For the text-containing cell, return its midpoint in (X, Y) coordinate format. 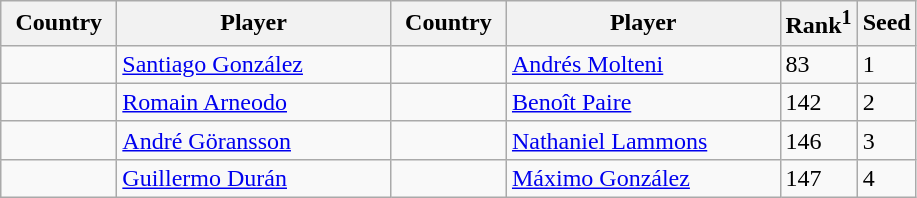
Nathaniel Lammons (643, 140)
Rank1 (818, 24)
147 (818, 178)
Romain Arneodo (254, 102)
Seed (886, 24)
142 (818, 102)
Benoît Paire (643, 102)
Andrés Molteni (643, 64)
83 (818, 64)
Máximo González (643, 178)
Guillermo Durán (254, 178)
146 (818, 140)
André Göransson (254, 140)
3 (886, 140)
Santiago González (254, 64)
4 (886, 178)
2 (886, 102)
1 (886, 64)
